Search for the cell housing the specified text and yield its [x, y] center coordinate. 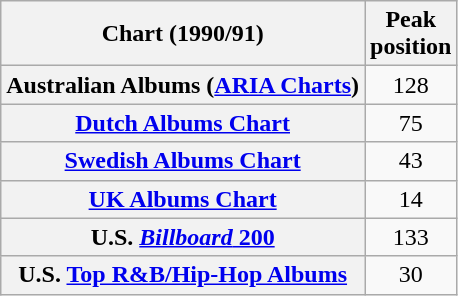
Peakposition [411, 34]
Chart (1990/91) [183, 34]
43 [411, 161]
14 [411, 199]
UK Albums Chart [183, 199]
U.S. Top R&B/Hip-Hop Albums [183, 275]
133 [411, 237]
128 [411, 85]
Australian Albums (ARIA Charts) [183, 85]
Swedish Albums Chart [183, 161]
U.S. Billboard 200 [183, 237]
30 [411, 275]
75 [411, 123]
Dutch Albums Chart [183, 123]
